Capture the cell that displays the provided text and extract its [X, Y] central coordinate. 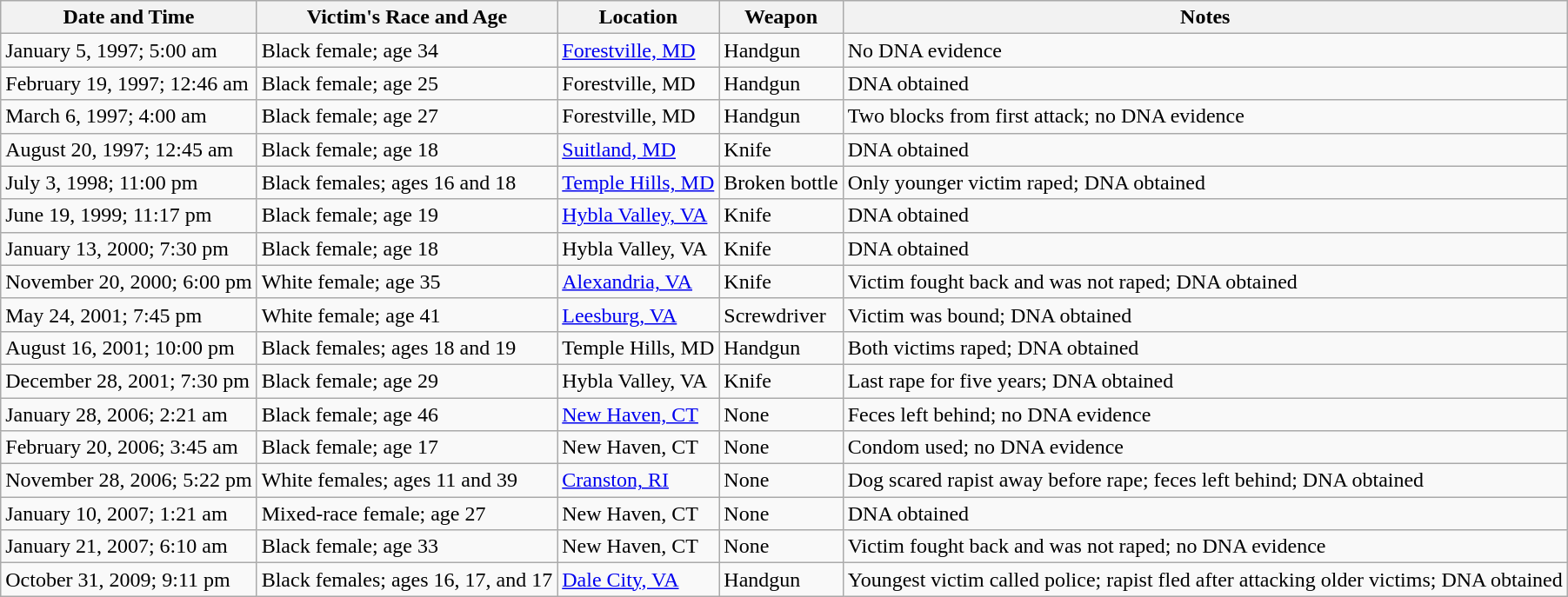
August 20, 1997; 12:45 am [129, 149]
December 28, 2001; 7:30 pm [129, 381]
Dog scared rapist away before rape; feces left behind; DNA obtained [1205, 481]
Notes [1205, 17]
Alexandria, VA [638, 282]
Youngest victim called police; rapist fled after attacking older victims; DNA obtained [1205, 580]
Feces left behind; no DNA evidence [1205, 415]
January 10, 2007; 1:21 am [129, 514]
Only younger victim raped; DNA obtained [1205, 182]
Broken bottle [781, 182]
Condom used; no DNA evidence [1205, 448]
White females; ages 11 and 39 [407, 481]
No DNA evidence [1205, 50]
July 3, 1998; 11:00 pm [129, 182]
Victim fought back and was not raped; no DNA evidence [1205, 547]
Both victims raped; DNA obtained [1205, 348]
Last rape for five years; DNA obtained [1205, 381]
Victim's Race and Age [407, 17]
Cranston, RI [638, 481]
Black female; age 17 [407, 448]
Black females; ages 18 and 19 [407, 348]
February 20, 2006; 3:45 am [129, 448]
Leesburg, VA [638, 315]
January 13, 2000; 7:30 pm [129, 249]
Date and Time [129, 17]
Black female; age 27 [407, 116]
January 28, 2006; 2:21 am [129, 415]
January 5, 1997; 5:00 am [129, 50]
October 31, 2009; 9:11 pm [129, 580]
May 24, 2001; 7:45 pm [129, 315]
Black females; ages 16 and 18 [407, 182]
Suitland, MD [638, 149]
Weapon [781, 17]
June 19, 1999; 11:17 pm [129, 216]
White female; age 35 [407, 282]
January 21, 2007; 6:10 am [129, 547]
Black female; age 33 [407, 547]
Black females; ages 16, 17, and 17 [407, 580]
Two blocks from first attack; no DNA evidence [1205, 116]
Victim was bound; DNA obtained [1205, 315]
November 28, 2006; 5:22 pm [129, 481]
February 19, 1997; 12:46 am [129, 83]
Black female; age 19 [407, 216]
Black female; age 25 [407, 83]
March 6, 1997; 4:00 am [129, 116]
Mixed-race female; age 27 [407, 514]
Victim fought back and was not raped; DNA obtained [1205, 282]
Location [638, 17]
White female; age 41 [407, 315]
Dale City, VA [638, 580]
August 16, 2001; 10:00 pm [129, 348]
Black female; age 34 [407, 50]
November 20, 2000; 6:00 pm [129, 282]
Screwdriver [781, 315]
Black female; age 46 [407, 415]
Black female; age 29 [407, 381]
